Pinpoint the cell where the given text exists, returning its [x, y] midpoint coordinate. 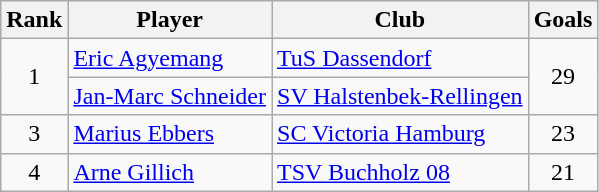
4 [34, 172]
3 [34, 134]
Player [170, 20]
SC Victoria Hamburg [400, 134]
TuS Dassendorf [400, 58]
Club [400, 20]
Rank [34, 20]
SV Halstenbek-Rellingen [400, 96]
Goals [563, 20]
Arne Gillich [170, 172]
1 [34, 77]
Jan-Marc Schneider [170, 96]
Eric Agyemang [170, 58]
21 [563, 172]
29 [563, 77]
23 [563, 134]
TSV Buchholz 08 [400, 172]
Marius Ebbers [170, 134]
